Locate the cell with the specified text and output its (X, Y) center coordinate. 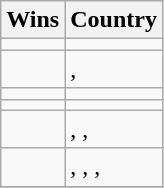
, (114, 69)
Wins (33, 20)
, , (114, 129)
Country (114, 20)
, , , (114, 167)
